Provide the (x, y) coordinate of the cell's center where the given text is located.  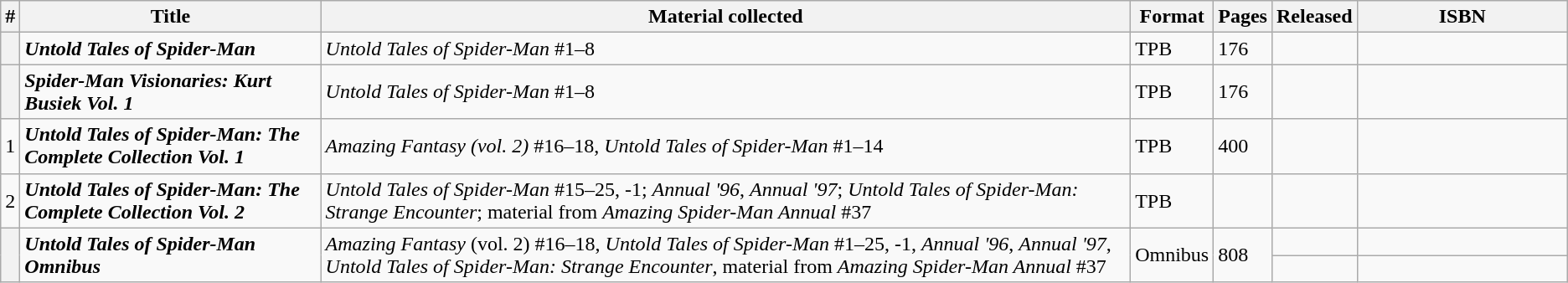
Omnibus (1173, 255)
# (10, 17)
Untold Tales of Spider-Man (171, 49)
Untold Tales of Spider-Man: The Complete Collection Vol. 2 (171, 201)
Material collected (725, 17)
Spider-Man Visionaries: Kurt Busiek Vol. 1 (171, 92)
Released (1314, 17)
Amazing Fantasy (vol. 2) #16–18, Untold Tales of Spider-Man #1–14 (725, 146)
Untold Tales of Spider-Man: The Complete Collection Vol. 1 (171, 146)
Untold Tales of Spider-Man Omnibus (171, 255)
Title (171, 17)
808 (1243, 255)
400 (1243, 146)
1 (10, 146)
ISBN (1462, 17)
Format (1173, 17)
2 (10, 201)
Pages (1243, 17)
